Detect which cell encompasses the target text, then output its [x, y] center coordinate. 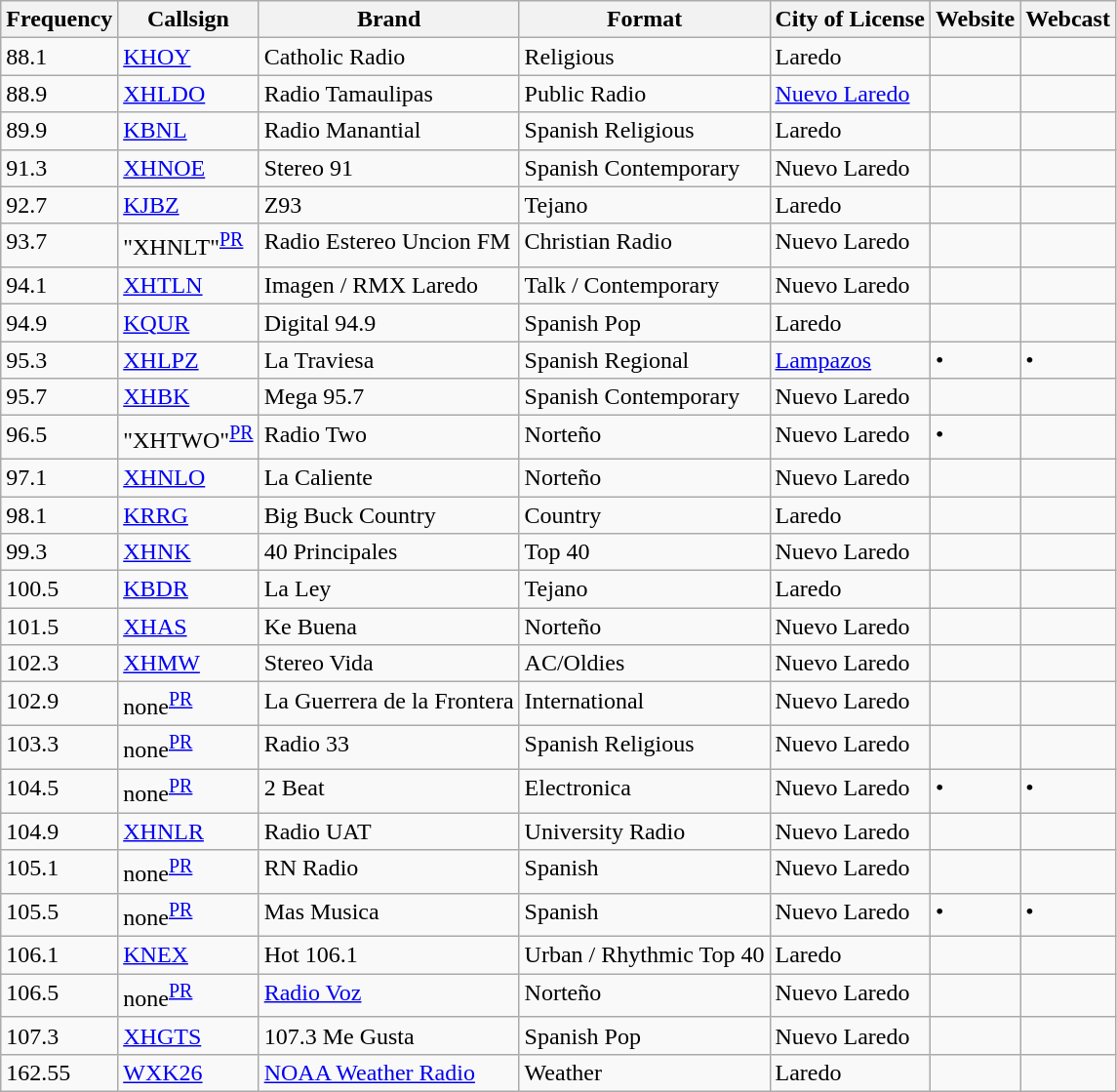
98.1 [60, 515]
Mas Musica [388, 915]
Ke Buena [388, 627]
XHNLR [188, 831]
Brand [388, 20]
101.5 [60, 627]
La Ley [388, 589]
107.3 Me Gusta [388, 1035]
105.5 [60, 915]
XHAS [188, 627]
Christian Radio [644, 246]
XHNLO [188, 477]
Radio Voz [388, 995]
Radio Estereo Uncion FM [388, 246]
100.5 [60, 589]
91.3 [60, 168]
XHLPZ [188, 360]
Digital 94.9 [388, 323]
2 Beat [388, 790]
Radio Two [388, 437]
Lampazos [850, 360]
XHLDO [188, 94]
Format [644, 20]
103.3 [60, 748]
Radio Tamaulipas [388, 94]
Radio 33 [388, 748]
KBDR [188, 589]
International [644, 705]
Big Buck Country [388, 515]
WXK26 [188, 1072]
95.3 [60, 360]
102.9 [60, 705]
XHTLN [188, 286]
88.9 [60, 94]
XHGTS [188, 1035]
97.1 [60, 477]
Electronica [644, 790]
"XHNLT"PR [188, 246]
Country [644, 515]
162.55 [60, 1072]
La Traviesa [388, 360]
Catholic Radio [388, 57]
Imagen / RMX Laredo [388, 286]
Top 40 [644, 552]
KRRG [188, 515]
Webcast [1068, 20]
Z93 [388, 205]
KBNL [188, 131]
94.1 [60, 286]
La Guerrera de la Frontera [388, 705]
University Radio [644, 831]
Religious [644, 57]
XHNOE [188, 168]
99.3 [60, 552]
Stereo Vida [388, 664]
40 Principales [388, 552]
"XHTWO"PR [188, 437]
93.7 [60, 246]
Radio Manantial [388, 131]
104.9 [60, 831]
KHOY [188, 57]
Mega 95.7 [388, 397]
RN Radio [388, 872]
89.9 [60, 131]
XHMW [188, 664]
104.5 [60, 790]
105.1 [60, 872]
Stereo 91 [388, 168]
96.5 [60, 437]
Website [975, 20]
107.3 [60, 1035]
92.7 [60, 205]
Public Radio [644, 94]
Talk / Contemporary [644, 286]
Spanish Regional [644, 360]
XHBK [188, 397]
Urban / Rhythmic Top 40 [644, 955]
Weather [644, 1072]
Hot 106.1 [388, 955]
88.1 [60, 57]
102.3 [60, 664]
NOAA Weather Radio [388, 1072]
KQUR [188, 323]
Frequency [60, 20]
Radio UAT [388, 831]
XHNK [188, 552]
106.1 [60, 955]
KNEX [188, 955]
La Caliente [388, 477]
City of License [850, 20]
95.7 [60, 397]
106.5 [60, 995]
AC/Oldies [644, 664]
94.9 [60, 323]
Callsign [188, 20]
KJBZ [188, 205]
